Determine the [x, y] coordinate at the center of the cell enclosing the given text.  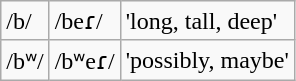
'possibly, maybe' [207, 60]
/b/ [25, 21]
'long, tall, deep' [207, 21]
/bʷeɾ/ [84, 60]
/bʷ/ [25, 60]
/beɾ/ [84, 21]
